Identify which cell holds the provided text, then report its [X, Y] central coordinate. 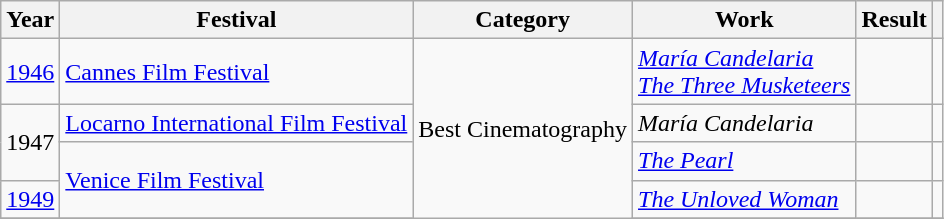
María CandelariaThe Three Musketeers [744, 72]
1946 [30, 72]
Best Cinematography [523, 128]
Result [894, 20]
Work [744, 20]
1949 [30, 199]
Year [30, 20]
The Pearl [744, 161]
Venice Film Festival [236, 180]
María Candelaria [744, 123]
Cannes Film Festival [236, 72]
The Unloved Woman [744, 199]
1947 [30, 142]
Category [523, 20]
Festival [236, 20]
Locarno International Film Festival [236, 123]
